Pinpoint the cell where the given text exists, returning its (X, Y) midpoint coordinate. 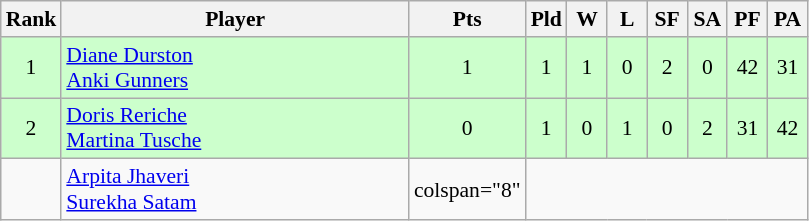
PF (747, 19)
Diane Durston Anki Gunners (235, 68)
Arpita Jhaveri Surekha Satam (235, 190)
Doris Reriche Martina Tusche (235, 128)
SA (707, 19)
colspan="8" (468, 190)
Rank (32, 19)
W (587, 19)
Pts (468, 19)
L (627, 19)
SF (667, 19)
PA (788, 19)
Pld (546, 19)
Player (235, 19)
